Search for the cell housing the specified text and yield its (X, Y) center coordinate. 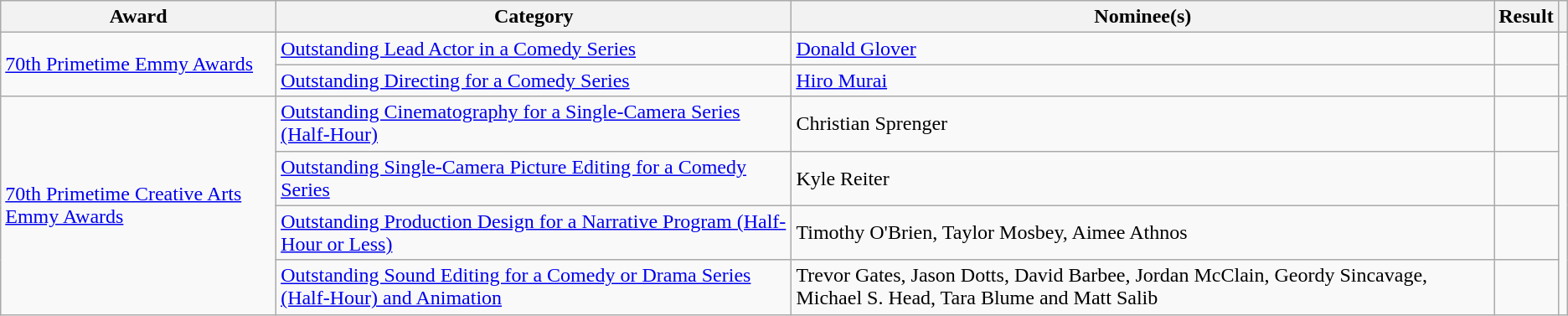
Award (139, 17)
70th Primetime Creative Arts Emmy Awards (139, 205)
Donald Glover (1142, 49)
Outstanding Production Design for a Narrative Program (Half-Hour or Less) (534, 233)
Kyle Reiter (1142, 178)
Christian Sprenger (1142, 124)
Result (1526, 17)
Outstanding Directing for a Comedy Series (534, 80)
70th Primetime Emmy Awards (139, 65)
Outstanding Cinematography for a Single-Camera Series (Half-Hour) (534, 124)
Category (534, 17)
Trevor Gates, Jason Dotts, David Barbee, Jordan McClain, Geordy Sincavage, Michael S. Head, Tara Blume and Matt Salib (1142, 287)
Timothy O'Brien, Taylor Mosbey, Aimee Athnos (1142, 233)
Outstanding Single-Camera Picture Editing for a Comedy Series (534, 178)
Outstanding Sound Editing for a Comedy or Drama Series (Half-Hour) and Animation (534, 287)
Nominee(s) (1142, 17)
Outstanding Lead Actor in a Comedy Series (534, 49)
Hiro Murai (1142, 80)
